Scan for the cell matching the given text and deliver its [x, y] coordinate at center. 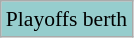
Playoffs berth [66, 19]
